Capture the cell that displays the provided text and extract its [x, y] central coordinate. 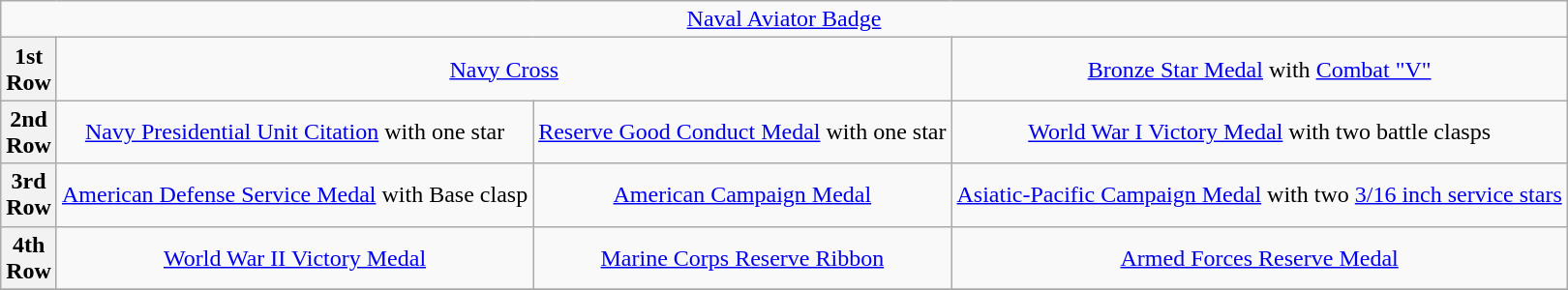
Navy Cross [503, 70]
American Campaign Medal [742, 195]
Reserve Good Conduct Medal with one star [742, 131]
World War I Victory Medal with two battle clasps [1259, 131]
3rd Row [29, 195]
Bronze Star Medal with Combat "V" [1259, 70]
Marine Corps Reserve Ribbon [742, 257]
World War II Victory Medal [294, 257]
2nd Row [29, 131]
4th Row [29, 257]
Naval Aviator Badge [784, 19]
Asiatic-Pacific Campaign Medal with two 3/16 inch service stars [1259, 195]
Armed Forces Reserve Medal [1259, 257]
Navy Presidential Unit Citation with one star [294, 131]
American Defense Service Medal with Base clasp [294, 195]
1st Row [29, 70]
